Search for the cell housing the specified text and yield its (x, y) center coordinate. 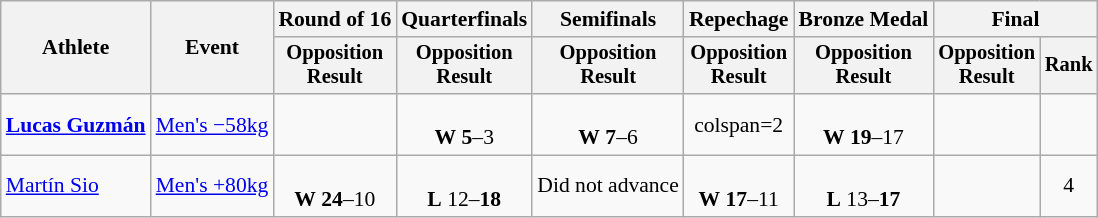
W 17–11 (739, 186)
Semifinals (608, 19)
Men's −58kg (212, 124)
Final (1015, 19)
W 19–17 (864, 124)
L 12–18 (464, 186)
Men's +80kg (212, 186)
Lucas Guzmán (76, 124)
Rank (1069, 66)
Athlete (76, 48)
Round of 16 (334, 19)
L 13–17 (864, 186)
colspan=2 (739, 124)
Bronze Medal (864, 19)
Event (212, 48)
Did not advance (608, 186)
W 24–10 (334, 186)
Quarterfinals (464, 19)
Martín Sio (76, 186)
W 5–3 (464, 124)
Repechage (739, 19)
W 7–6 (608, 124)
4 (1069, 186)
